Return the (x, y) coordinate for the center point of the cell that contains the specified text.  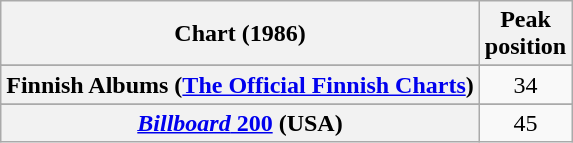
Chart (1986) (240, 34)
45 (525, 123)
Peakposition (525, 34)
Billboard 200 (USA) (240, 123)
Finnish Albums (The Official Finnish Charts) (240, 85)
34 (525, 85)
